Locate the cell with the specified text and output its (x, y) center coordinate. 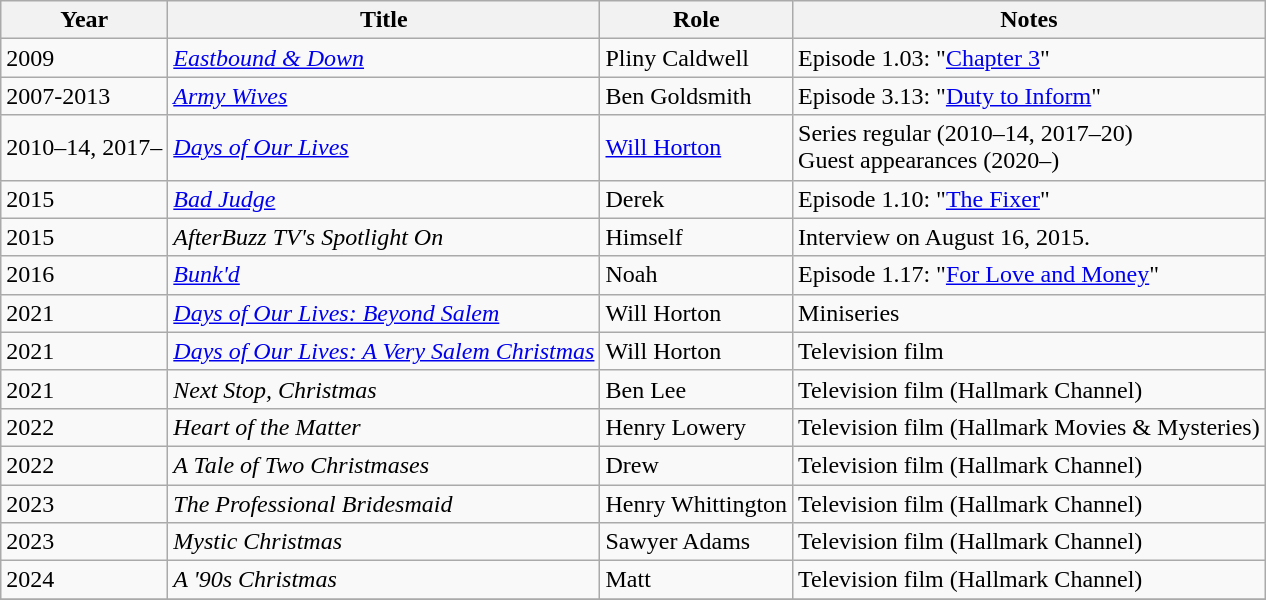
Year (84, 20)
A '90s Christmas (384, 580)
Eastbound & Down (384, 58)
Henry Lowery (696, 427)
Matt (696, 580)
Episode 1.17: "For Love and Money" (1030, 275)
Days of Our Lives (384, 148)
2024 (84, 580)
Episode 3.13: "Duty to Inform" (1030, 96)
2016 (84, 275)
Television film (Hallmark Movies & Mysteries) (1030, 427)
Sawyer Adams (696, 542)
Derek (696, 199)
Himself (696, 237)
Television film (1030, 351)
AfterBuzz TV's Spotlight On (384, 237)
2010–14, 2017– (84, 148)
Episode 1.03: "Chapter 3" (1030, 58)
Drew (696, 465)
Noah (696, 275)
Heart of the Matter (384, 427)
Miniseries (1030, 313)
Interview on August 16, 2015. (1030, 237)
Episode 1.10: "The Fixer" (1030, 199)
Notes (1030, 20)
Days of Our Lives: Beyond Salem (384, 313)
2007-2013 (84, 96)
Ben Lee (696, 389)
Army Wives (384, 96)
Title (384, 20)
Ben Goldsmith (696, 96)
Henry Whittington (696, 503)
Bad Judge (384, 199)
The Professional Bridesmaid (384, 503)
2009 (84, 58)
Series regular (2010–14, 2017–20)Guest appearances (2020–) (1030, 148)
Mystic Christmas (384, 542)
A Tale of Two Christmases (384, 465)
Days of Our Lives: A Very Salem Christmas (384, 351)
Bunk'd (384, 275)
Role (696, 20)
Next Stop, Christmas (384, 389)
Pliny Caldwell (696, 58)
